Search for the cell housing the specified text and yield its (X, Y) center coordinate. 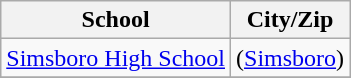
City/Zip (290, 20)
Simsboro High School (116, 58)
School (116, 20)
(Simsboro) (290, 58)
